Locate the cell with the specified text and output its (x, y) center coordinate. 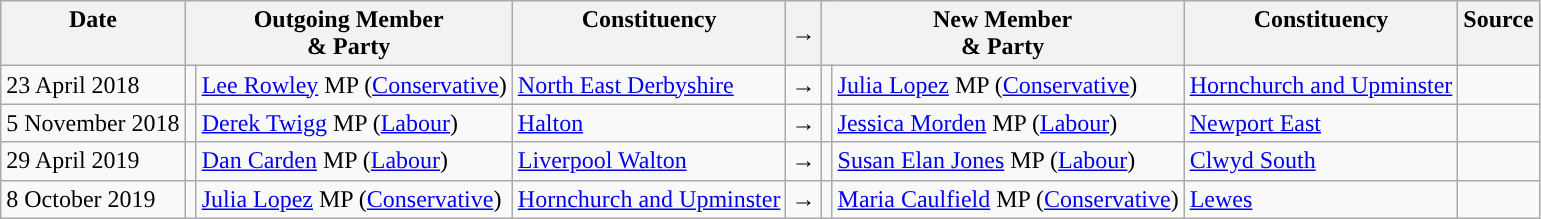
Liverpool Walton (649, 161)
Dan Carden MP (Labour) (354, 161)
New Member& Party (1002, 34)
Lee Rowley MP (Conservative) (354, 85)
23 April 2018 (93, 85)
Lewes (1321, 199)
5 November 2018 (93, 123)
Newport East (1321, 123)
Susan Elan Jones MP (Labour) (1008, 161)
29 April 2019 (93, 161)
8 October 2019 (93, 199)
Outgoing Member& Party (348, 34)
Maria Caulfield MP (Conservative) (1008, 199)
Clwyd South (1321, 161)
Source (1498, 34)
Derek Twigg MP (Labour) (354, 123)
Date (93, 34)
Halton (649, 123)
North East Derbyshire (649, 85)
Jessica Morden MP (Labour) (1008, 123)
